Identify which cell holds the provided text, then report its (X, Y) central coordinate. 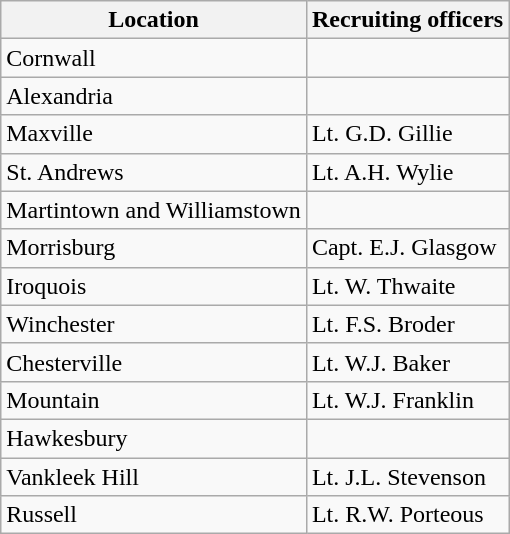
Lt. R.W. Porteous (407, 515)
St. Andrews (154, 172)
Recruiting officers (407, 20)
Vankleek Hill (154, 477)
Morrisburg (154, 248)
Lt. G.D. Gillie (407, 134)
Lt. A.H. Wylie (407, 172)
Maxville (154, 134)
Hawkesbury (154, 438)
Russell (154, 515)
Lt. J.L. Stevenson (407, 477)
Alexandria (154, 96)
Lt. W. Thwaite (407, 286)
Iroquois (154, 286)
Cornwall (154, 58)
Capt. E.J. Glasgow (407, 248)
Winchester (154, 324)
Lt. F.S. Broder (407, 324)
Lt. W.J. Franklin (407, 400)
Lt. W.J. Baker (407, 362)
Chesterville (154, 362)
Martintown and Williamstown (154, 210)
Location (154, 20)
Mountain (154, 400)
